From the cell containing the given text, extract its center point as [X, Y] coordinate. 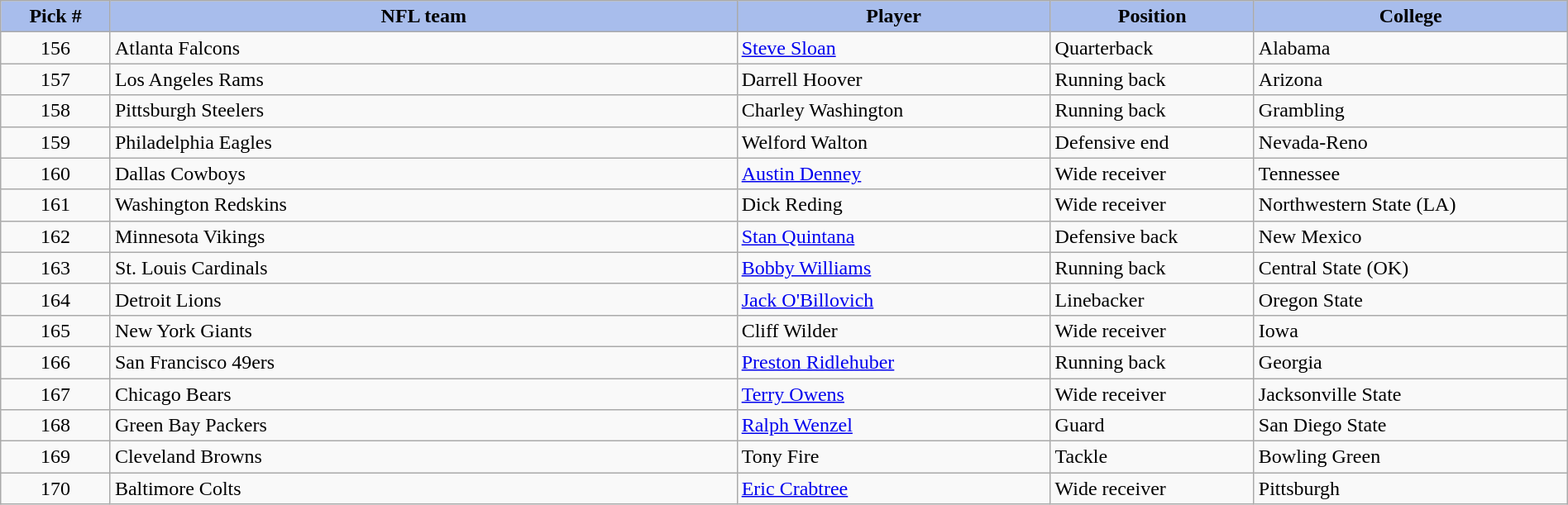
Tennessee [1411, 174]
159 [56, 142]
New York Giants [423, 331]
Oregon State [1411, 299]
New Mexico [1411, 236]
Steve Sloan [893, 48]
Preston Ridlehuber [893, 362]
Los Angeles Rams [423, 79]
Cliff Wilder [893, 331]
Defensive end [1152, 142]
Tackle [1152, 457]
Ralph Wenzel [893, 426]
163 [56, 268]
Pittsburgh Steelers [423, 111]
Stan Quintana [893, 236]
Northwestern State (LA) [1411, 205]
Alabama [1411, 48]
San Diego State [1411, 426]
Chicago Bears [423, 394]
168 [56, 426]
157 [56, 79]
Arizona [1411, 79]
Defensive back [1152, 236]
Quarterback [1152, 48]
Tony Fire [893, 457]
Charley Washington [893, 111]
156 [56, 48]
Bowling Green [1411, 457]
Atlanta Falcons [423, 48]
Iowa [1411, 331]
Cleveland Browns [423, 457]
Dick Reding [893, 205]
Central State (OK) [1411, 268]
Welford Walton [893, 142]
Pittsburgh [1411, 488]
Position [1152, 17]
167 [56, 394]
NFL team [423, 17]
Baltimore Colts [423, 488]
Player [893, 17]
170 [56, 488]
Georgia [1411, 362]
Terry Owens [893, 394]
Austin Denney [893, 174]
Jacksonville State [1411, 394]
Bobby Williams [893, 268]
Grambling [1411, 111]
Washington Redskins [423, 205]
164 [56, 299]
Guard [1152, 426]
Darrell Hoover [893, 79]
St. Louis Cardinals [423, 268]
Nevada-Reno [1411, 142]
Eric Crabtree [893, 488]
College [1411, 17]
Pick # [56, 17]
160 [56, 174]
Jack O'Billovich [893, 299]
Philadelphia Eagles [423, 142]
Green Bay Packers [423, 426]
Linebacker [1152, 299]
San Francisco 49ers [423, 362]
158 [56, 111]
169 [56, 457]
Minnesota Vikings [423, 236]
162 [56, 236]
166 [56, 362]
Detroit Lions [423, 299]
165 [56, 331]
Dallas Cowboys [423, 174]
161 [56, 205]
